Extract the [X, Y] coordinate from the center of the cell holding the provided text.  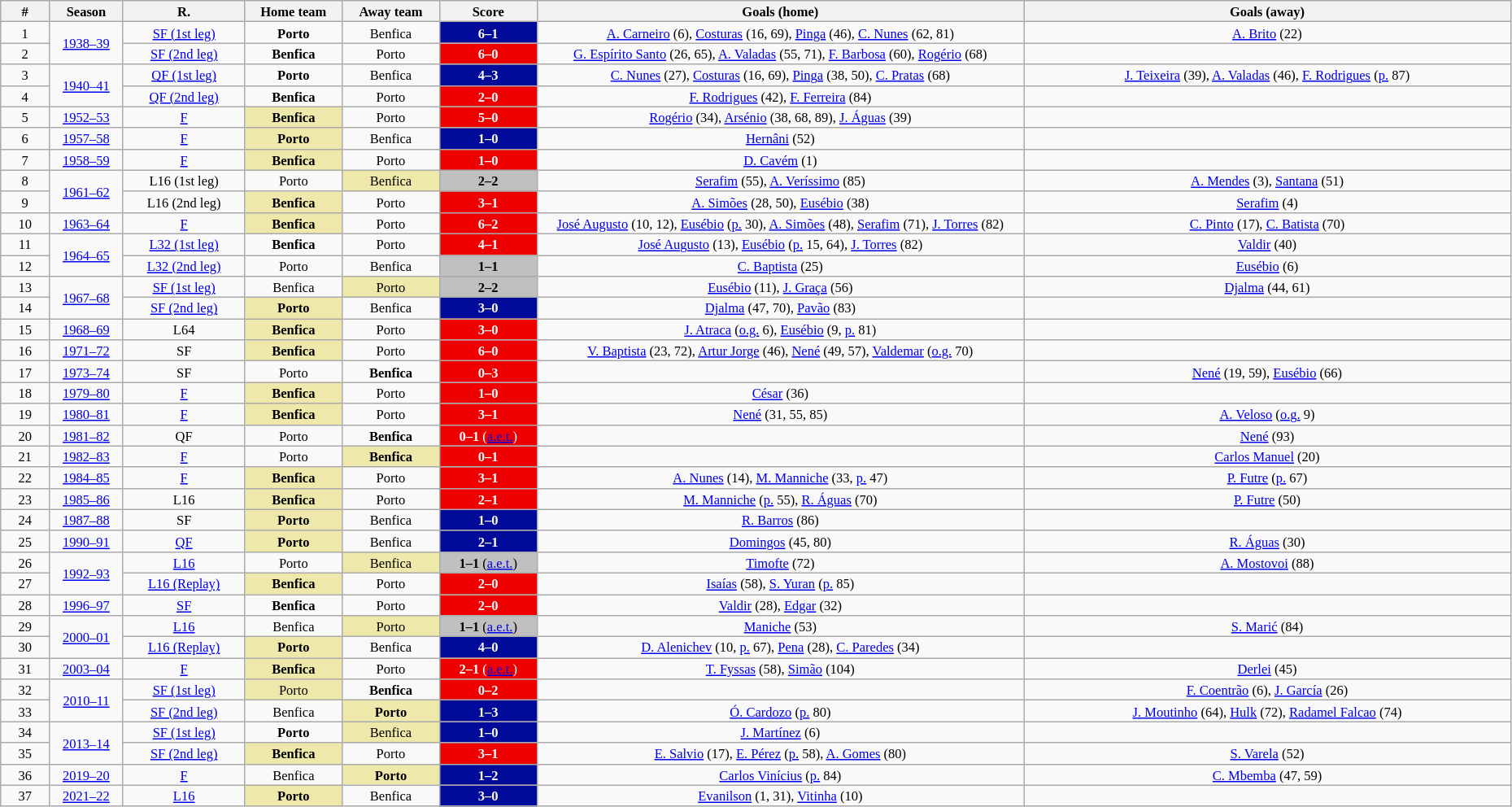
T. Fyssas (58), Simão (104) [781, 669]
1996–97 [86, 604]
21 [25, 456]
L32 (2nd leg) [184, 266]
1971–72 [86, 351]
1963–64 [86, 223]
1964–65 [86, 255]
1952–53 [86, 117]
Timofte (72) [781, 562]
César (36) [781, 393]
Goals (away) [1267, 11]
19 [25, 414]
20 [25, 435]
P. Futre (p. 67) [1267, 478]
L16 (2nd leg) [184, 202]
Nené (19, 59), Eusébio (66) [1267, 372]
1958–59 [86, 159]
31 [25, 669]
6 [25, 138]
R. [184, 11]
Goals (home) [781, 11]
29 [25, 626]
V. Baptista (23, 72), Artur Jorge (46), Nené (49, 57), Valdemar (o.g. 70) [781, 351]
Djalma (44, 61) [1267, 287]
1987–88 [86, 520]
A. Mendes (3), Santana (51) [1267, 181]
F. Rodrigues (42), F. Ferreira (84) [781, 96]
11 [25, 244]
Nené (31, 55, 85) [781, 414]
Ó. Cardozo (p. 80) [781, 711]
1–2 [488, 774]
0–1 [488, 456]
Rogério (34), Arsénio (38, 68, 89), J. Águas (39) [781, 117]
Carlos Manuel (20) [1267, 456]
C. Nunes (27), Costuras (16, 69), Pinga (38, 50), C. Pratas (68) [781, 75]
A. Simões (28, 50), Eusébio (38) [781, 202]
4 [25, 96]
13 [25, 287]
17 [25, 372]
F. Coentrão (6), J. García (26) [1267, 690]
34 [25, 732]
J. Martínez (6) [781, 732]
6–2 [488, 223]
1980–81 [86, 414]
1992–93 [86, 573]
Domingos (45, 80) [781, 541]
15 [25, 329]
P. Futre (50) [1267, 499]
2013–14 [86, 743]
9 [25, 202]
S. Varela (52) [1267, 753]
1–1 [488, 266]
A. Veloso (o.g. 9) [1267, 414]
4–3 [488, 75]
2010–11 [86, 700]
QF (1st leg) [184, 75]
Score [488, 11]
C. Pinto (17), C. Batista (70) [1267, 223]
C. Baptista (25) [781, 266]
L32 (1st leg) [184, 244]
1984–85 [86, 478]
D. Cavém (1) [781, 159]
L16 (1st leg) [184, 181]
2019–20 [86, 774]
24 [25, 520]
23 [25, 499]
37 [25, 796]
Away team [391, 11]
Home team [294, 11]
Evanilson (1, 31), Vitinha (10) [781, 796]
0–1 (a.e.t.) [488, 435]
36 [25, 774]
Nené (93) [1267, 435]
Derlei (45) [1267, 669]
1957–58 [86, 138]
1–3 [488, 711]
Season [86, 11]
A. Nunes (14), M. Manniche (33, p. 47) [781, 478]
A. Brito (22) [1267, 33]
1938–39 [86, 43]
7 [25, 159]
33 [25, 711]
J. Moutinho (64), Hulk (72), Radamel Falcao (74) [1267, 711]
Eusébio (6) [1267, 266]
12 [25, 266]
27 [25, 583]
2–1 (a.e.t.) [488, 669]
1982–83 [86, 456]
4–0 [488, 648]
José Augusto (13), Eusébio (p. 15, 64), J. Torres (82) [781, 244]
1985–86 [86, 499]
A. Mostovoi (88) [1267, 562]
Carlos Vinícius (p. 84) [781, 774]
1973–74 [86, 372]
30 [25, 648]
Eusébio (11), J. Graça (56) [781, 287]
Serafim (55), A. Veríssimo (85) [781, 181]
8 [25, 181]
5–0 [488, 117]
R. Águas (30) [1267, 541]
José Augusto (10, 12), Eusébio (p. 30), A. Simões (48), Serafim (71), J. Torres (82) [781, 223]
1961–62 [86, 191]
D. Alenichev (10, p. 67), Pena (28), C. Paredes (34) [781, 648]
2021–22 [86, 796]
1968–69 [86, 329]
S. Marić (84) [1267, 626]
25 [25, 541]
4–1 [488, 244]
16 [25, 351]
0–2 [488, 690]
Serafim (4) [1267, 202]
1 [25, 33]
L64 [184, 329]
5 [25, 117]
1979–80 [86, 393]
18 [25, 393]
Hernâni (52) [781, 138]
QF (2nd leg) [184, 96]
0–3 [488, 372]
J. Teixeira (39), A. Valadas (46), F. Rodrigues (p. 87) [1267, 75]
G. Espírito Santo (26, 65), A. Valadas (55, 71), F. Barbosa (60), Rogério (68) [781, 54]
E. Salvio (17), E. Pérez (p. 58), A. Gomes (80) [781, 753]
J. Atraca (o.g. 6), Eusébio (9, p. 81) [781, 329]
M. Manniche (p. 55), R. Águas (70) [781, 499]
Isaías (58), S. Yuran (p. 85) [781, 583]
28 [25, 604]
3 [25, 75]
Djalma (47, 70), Pavão (83) [781, 308]
10 [25, 223]
32 [25, 690]
22 [25, 478]
# [25, 11]
2 [25, 54]
C. Mbemba (47, 59) [1267, 774]
Valdir (28), Edgar (32) [781, 604]
A. Carneiro (6), Costuras (16, 69), Pinga (46), C. Nunes (62, 81) [781, 33]
1990–91 [86, 541]
35 [25, 753]
1940–41 [86, 85]
Maniche (53) [781, 626]
Valdir (40) [1267, 244]
26 [25, 562]
14 [25, 308]
6–1 [488, 33]
R. Barros (86) [781, 520]
2003–04 [86, 669]
2000–01 [86, 637]
1967–68 [86, 298]
1981–82 [86, 435]
